Provide the [X, Y] coordinate of the cell's center where the given text is located.  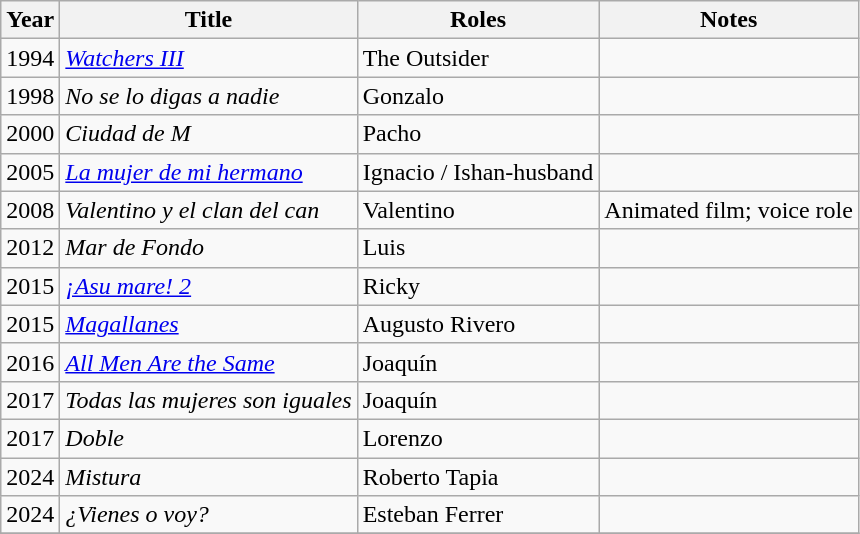
Doble [208, 438]
Magallanes [208, 324]
Notes [729, 20]
La mujer de mi hermano [208, 172]
2000 [30, 134]
Roberto Tapia [478, 477]
Lorenzo [478, 438]
2005 [30, 172]
Roles [478, 20]
Augusto Rivero [478, 324]
Valentino y el clan del can [208, 210]
No se lo digas a nadie [208, 96]
Ricky [478, 286]
Pacho [478, 134]
¡Asu mare! 2 [208, 286]
2008 [30, 210]
Title [208, 20]
Year [30, 20]
1994 [30, 58]
Watchers III [208, 58]
Todas las mujeres son iguales [208, 400]
Mistura [208, 477]
¿Vienes o voy? [208, 515]
Esteban Ferrer [478, 515]
Valentino [478, 210]
Ignacio / Ishan-husband [478, 172]
2016 [30, 362]
Luis [478, 248]
Gonzalo [478, 96]
All Men Are the Same [208, 362]
The Outsider [478, 58]
2012 [30, 248]
Ciudad de M [208, 134]
Animated film; voice role [729, 210]
1998 [30, 96]
Mar de Fondo [208, 248]
